Output the [x, y] coordinate of the center of the cell containing the given text.  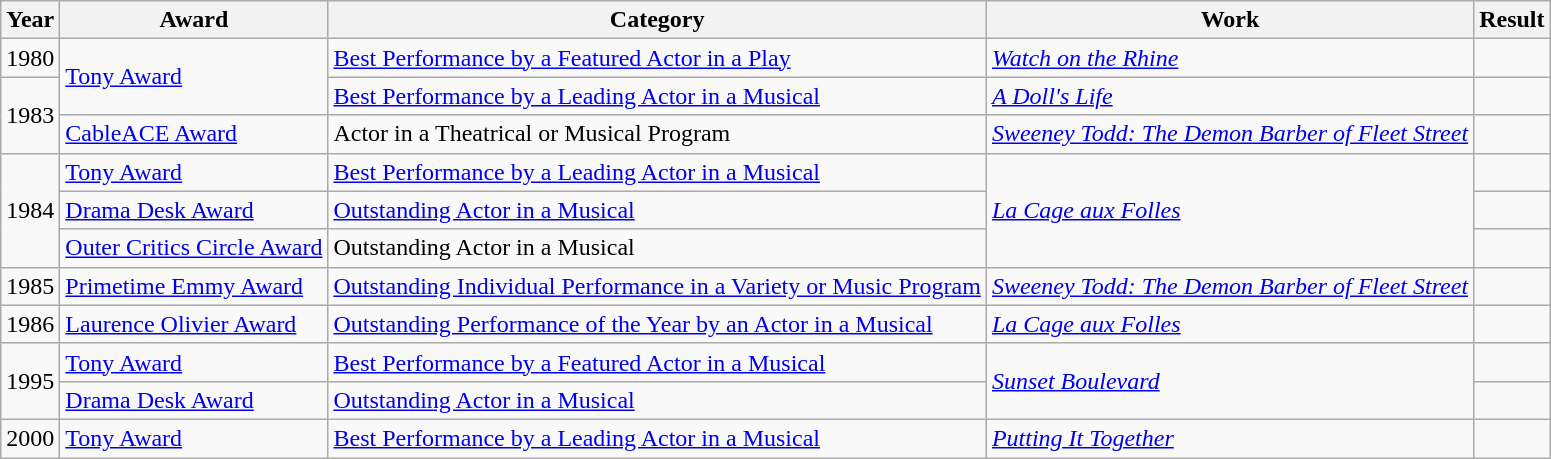
Outstanding Performance of the Year by an Actor in a Musical [657, 324]
Best Performance by a Featured Actor in a Play [657, 58]
Award [194, 20]
1980 [30, 58]
1986 [30, 324]
Actor in a Theatrical or Musical Program [657, 134]
Result [1512, 20]
Watch on the Rhine [1230, 58]
1985 [30, 286]
Work [1230, 20]
Category [657, 20]
Laurence Olivier Award [194, 324]
Outer Critics Circle Award [194, 248]
Outstanding Individual Performance in a Variety or Music Program [657, 286]
1984 [30, 210]
2000 [30, 438]
Best Performance by a Featured Actor in a Musical [657, 362]
Sunset Boulevard [1230, 381]
Primetime Emmy Award [194, 286]
1995 [30, 381]
Year [30, 20]
CableACE Award [194, 134]
A Doll's Life [1230, 96]
1983 [30, 115]
Putting It Together [1230, 438]
